Provide the (x, y) coordinate of the cell's center where the given text is located.  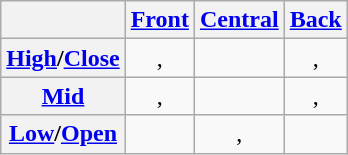
Central (239, 20)
Back (316, 20)
Mid (63, 96)
High/Close (63, 58)
Front (160, 20)
Low/Open (63, 134)
